Return [X, Y] of the center of cell containing provided text 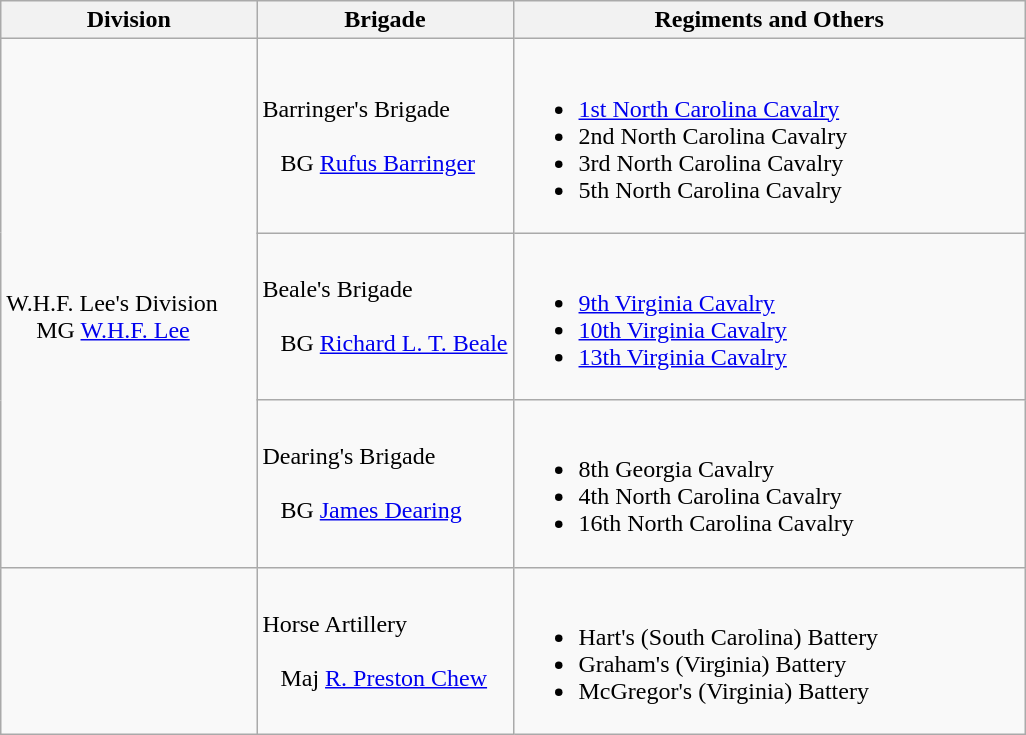
Brigade [385, 20]
8th Georgia Cavalry4th North Carolina Cavalry16th North Carolina Cavalry [769, 484]
Division [129, 20]
1st North Carolina Cavalry2nd North Carolina Cavalry3rd North Carolina Cavalry5th North Carolina Cavalry [769, 136]
Barringer's Brigade BG Rufus Barringer [385, 136]
Horse Artillery Maj R. Preston Chew [385, 650]
Regiments and Others [769, 20]
Dearing's Brigade BG James Dearing [385, 484]
Hart's (South Carolina) BatteryGraham's (Virginia) BatteryMcGregor's (Virginia) Battery [769, 650]
W.H.F. Lee's Division MG W.H.F. Lee [129, 303]
Beale's Brigade BG Richard L. T. Beale [385, 316]
9th Virginia Cavalry10th Virginia Cavalry13th Virginia Cavalry [769, 316]
